Identify which cell holds the provided text, then report its [x, y] central coordinate. 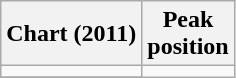
Chart (2011) [72, 34]
Peakposition [188, 34]
